Provide the [x, y] coordinate of the cell's center where the given text is located.  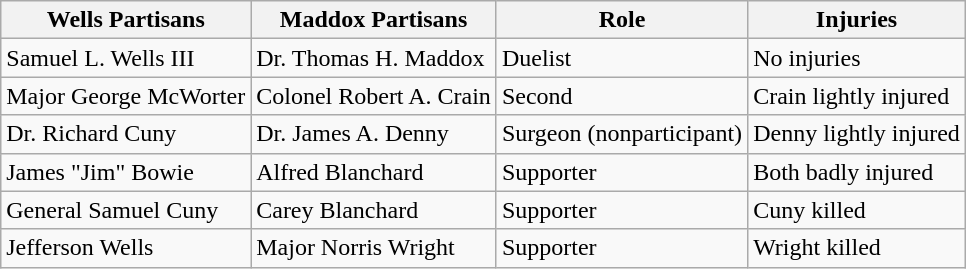
Dr. Thomas H. Maddox [374, 58]
Duelist [622, 58]
Cuny killed [857, 210]
General Samuel Cuny [126, 210]
Second [622, 96]
Maddox Partisans [374, 20]
Jefferson Wells [126, 248]
Wright killed [857, 248]
Both badly injured [857, 172]
Wells Partisans [126, 20]
Dr. Richard Cuny [126, 134]
Alfred Blanchard [374, 172]
Major George McWorter [126, 96]
Dr. James A. Denny [374, 134]
Denny lightly injured [857, 134]
Colonel Robert A. Crain [374, 96]
No injuries [857, 58]
Injuries [857, 20]
James "Jim" Bowie [126, 172]
Samuel L. Wells III [126, 58]
Role [622, 20]
Crain lightly injured [857, 96]
Surgeon (nonparticipant) [622, 134]
Major Norris Wright [374, 248]
Carey Blanchard [374, 210]
